Detect which cell encompasses the target text, then output its [x, y] center coordinate. 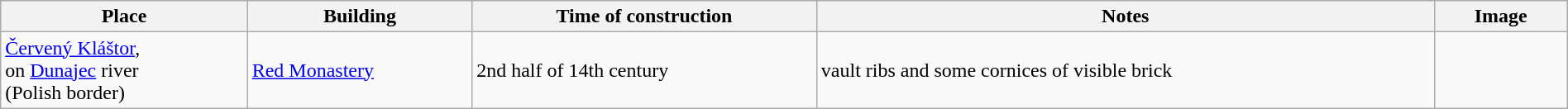
Notes [1125, 17]
Červený Kláštor,on Dunajec river(Polish border) [124, 70]
Time of construction [645, 17]
2nd half of 14th century [645, 70]
Building [360, 17]
vault ribs and some cornices of visible brick [1125, 70]
Place [124, 17]
Image [1500, 17]
Red Monastery [360, 70]
